Find where the given text appears and provide that cell's center as (x, y) coordinate. 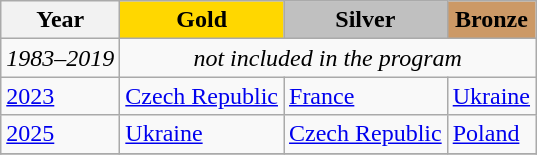
Year (60, 20)
Bronze (491, 20)
Gold (202, 20)
1983–2019 (60, 58)
2023 (60, 96)
not included in the program (328, 58)
Poland (491, 134)
Silver (366, 20)
2025 (60, 134)
France (366, 96)
